From the cell containing the given text, extract its center point as [X, Y] coordinate. 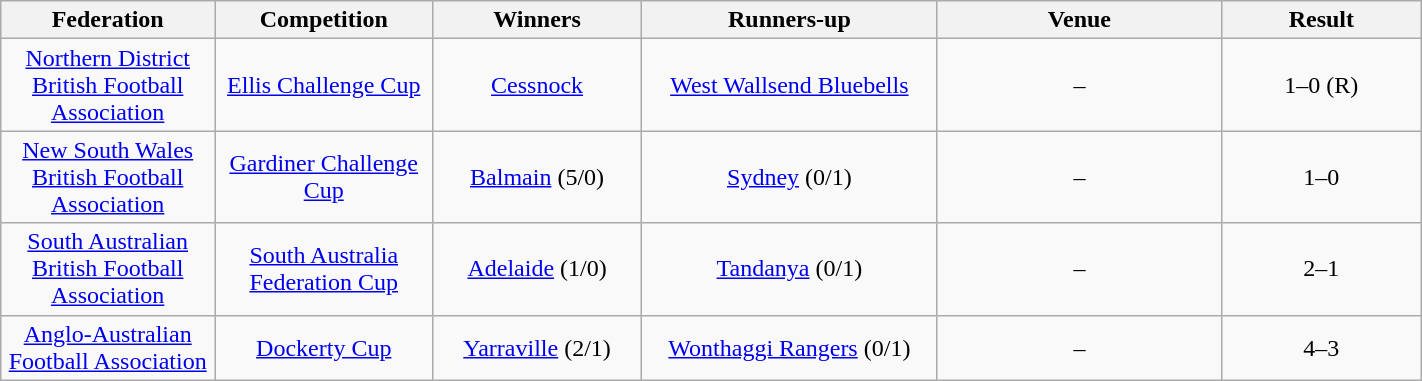
New South Wales British Football Association [108, 177]
1–0 [1321, 177]
Venue [1079, 20]
Runners-up [789, 20]
4–3 [1321, 348]
South Australian British Football Association [108, 269]
Competition [324, 20]
Result [1321, 20]
South Australia Federation Cup [324, 269]
Dockerty Cup [324, 348]
Tandanya (0/1) [789, 269]
1–0 (R) [1321, 85]
Anglo-Australian Football Association [108, 348]
Balmain (5/0) [537, 177]
Wonthaggi Rangers (0/1) [789, 348]
2–1 [1321, 269]
Ellis Challenge Cup [324, 85]
Sydney (0/1) [789, 177]
West Wallsend Bluebells [789, 85]
Winners [537, 20]
Gardiner Challenge Cup [324, 177]
Federation [108, 20]
Yarraville (2/1) [537, 348]
Northern District British Football Association [108, 85]
Adelaide (1/0) [537, 269]
Cessnock [537, 85]
